Locate the cell with the specified text and output its [x, y] center coordinate. 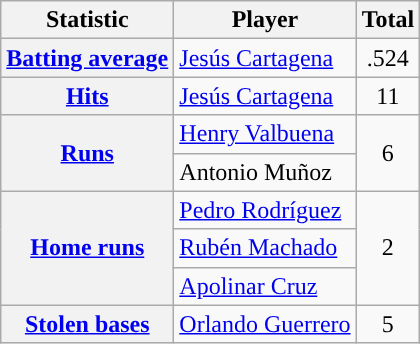
Antonio Muñoz [265, 172]
5 [388, 324]
Batting average [88, 58]
.524 [388, 58]
2 [388, 248]
6 [388, 153]
Hits [88, 96]
Statistic [88, 20]
Stolen bases [88, 324]
Rubén Machado [265, 248]
11 [388, 96]
Henry Valbuena [265, 134]
Orlando Guerrero [265, 324]
Total [388, 20]
Player [265, 20]
Runs [88, 153]
Apolinar Cruz [265, 286]
Home runs [88, 248]
Pedro Rodríguez [265, 210]
